Detect which cell encompasses the target text, then output its [x, y] center coordinate. 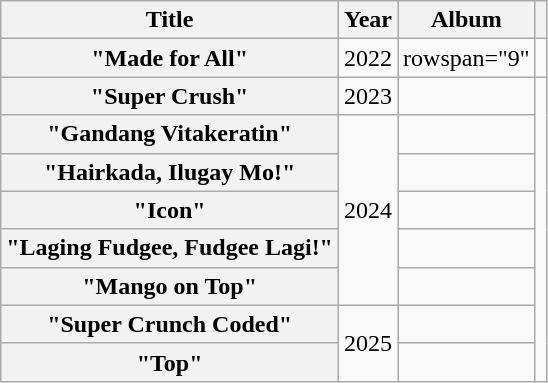
Album [467, 20]
2022 [368, 58]
2025 [368, 343]
rowspan="9" [467, 58]
2023 [368, 96]
"Super Crush" [170, 96]
"Hairkada, Ilugay Mo!" [170, 172]
"Mango on Top" [170, 286]
"Top" [170, 362]
Year [368, 20]
"Gandang Vitakeratin" [170, 134]
2024 [368, 210]
"Super Crunch Coded" [170, 324]
"Laging Fudgee, Fudgee Lagi!" [170, 248]
"Icon" [170, 210]
"Made for All" [170, 58]
Title [170, 20]
